Return the (x, y) coordinate for the center point of the cell that contains the specified text.  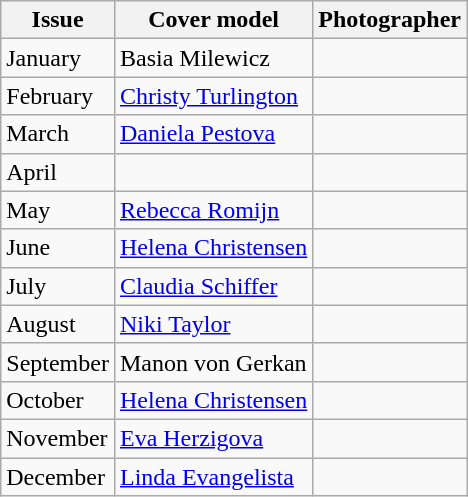
October (58, 400)
Cover model (213, 20)
Basia Milewicz (213, 58)
January (58, 58)
Rebecca Romijn (213, 210)
Issue (58, 20)
Linda Evangelista (213, 477)
August (58, 324)
Niki Taylor (213, 324)
Photographer (390, 20)
September (58, 362)
June (58, 248)
Christy Turlington (213, 96)
November (58, 438)
July (58, 286)
March (58, 134)
February (58, 96)
Daniela Pestova (213, 134)
Claudia Schiffer (213, 286)
April (58, 172)
Eva Herzigova (213, 438)
Manon von Gerkan (213, 362)
May (58, 210)
December (58, 477)
